Determine the (x, y) coordinate at the center of the cell enclosing the given text.  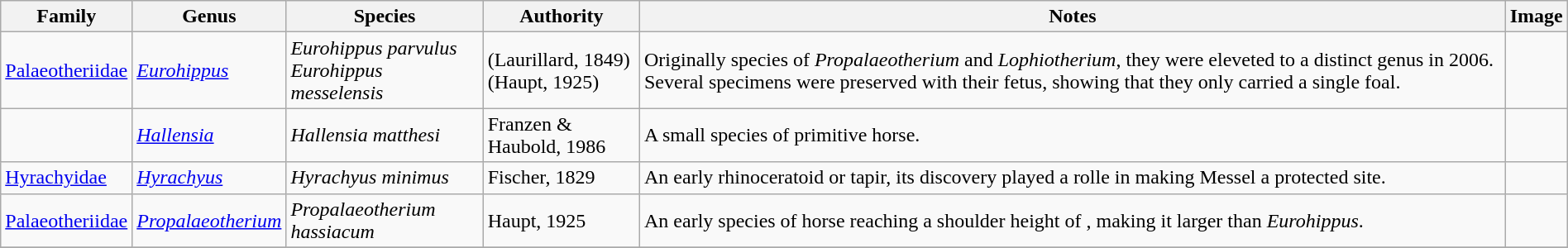
Propalaeotherium hassiacum (385, 220)
An early species of horse reaching a shoulder height of , making it larger than Eurohippus. (1072, 220)
Image (1537, 17)
Franzen & Haubold, 1986 (561, 136)
Eurohippus (209, 70)
Notes (1072, 17)
Haupt, 1925 (561, 220)
Hyrachyus minimus (385, 178)
Propalaeotherium (209, 220)
Hallensia (209, 136)
A small species of primitive horse. (1072, 136)
Eurohippus parvulusEurohippus messelensis (385, 70)
Hyrachyidae (66, 178)
Authority (561, 17)
Fischer, 1829 (561, 178)
Hallensia matthesi (385, 136)
Species (385, 17)
(Laurillard, 1849)(Haupt, 1925) (561, 70)
Family (66, 17)
Hyrachyus (209, 178)
An early rhinoceratoid or tapir, its discovery played a rolle in making Messel a protected site. (1072, 178)
Genus (209, 17)
